Scan for the cell matching the given text and deliver its (X, Y) coordinate at center. 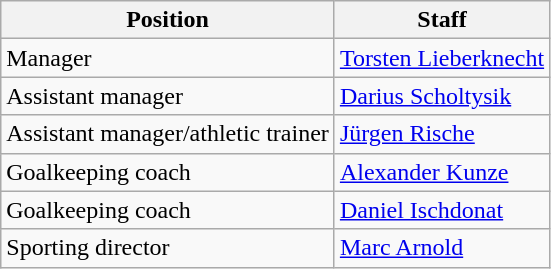
Position (168, 20)
Alexander Kunze (442, 172)
Assistant manager/athletic trainer (168, 134)
Staff (442, 20)
Marc Arnold (442, 248)
Daniel Ischdonat (442, 210)
Darius Scholtysik (442, 96)
Jürgen Rische (442, 134)
Sporting director (168, 248)
Assistant manager (168, 96)
Manager (168, 58)
Torsten Lieberknecht (442, 58)
